Pinpoint the cell where the given text exists, returning its (x, y) midpoint coordinate. 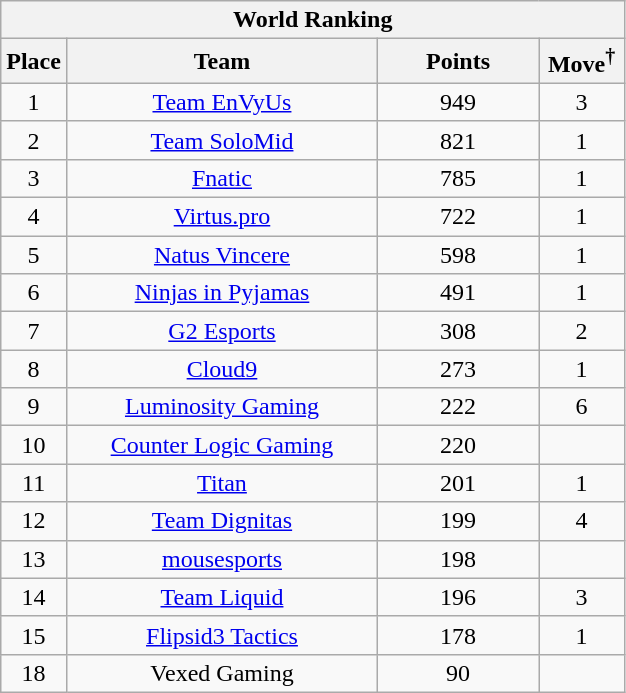
273 (458, 369)
Vexed Gaming (222, 673)
World Ranking (313, 20)
14 (34, 597)
785 (458, 178)
222 (458, 407)
Move† (582, 62)
199 (458, 521)
Team SoloMid (222, 140)
Counter Logic Gaming (222, 445)
Natus Vincere (222, 255)
12 (34, 521)
821 (458, 140)
Team EnVyUs (222, 102)
8 (34, 369)
13 (34, 559)
15 (34, 635)
201 (458, 483)
Ninjas in Pyjamas (222, 293)
Titan (222, 483)
11 (34, 483)
491 (458, 293)
178 (458, 635)
220 (458, 445)
Virtus.pro (222, 217)
722 (458, 217)
Place (34, 62)
Team (222, 62)
Fnatic (222, 178)
Team Dignitas (222, 521)
Cloud9 (222, 369)
18 (34, 673)
7 (34, 331)
G2 Esports (222, 331)
598 (458, 255)
Points (458, 62)
Flipsid3 Tactics (222, 635)
10 (34, 445)
90 (458, 673)
308 (458, 331)
Luminosity Gaming (222, 407)
198 (458, 559)
mousesports (222, 559)
196 (458, 597)
949 (458, 102)
9 (34, 407)
Team Liquid (222, 597)
5 (34, 255)
